Search for the cell housing the specified text and yield its (X, Y) center coordinate. 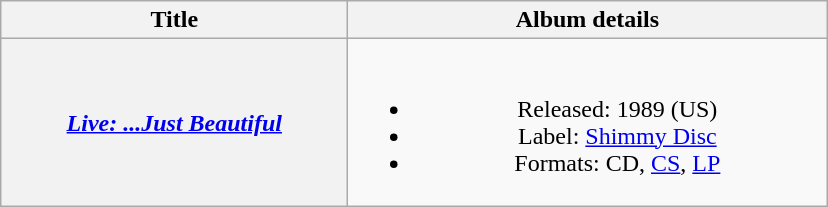
Released: 1989 (US)Label: Shimmy DiscFormats: CD, CS, LP (588, 122)
Live: ...Just Beautiful (174, 122)
Album details (588, 20)
Title (174, 20)
